Capture the cell that displays the provided text and extract its (X, Y) central coordinate. 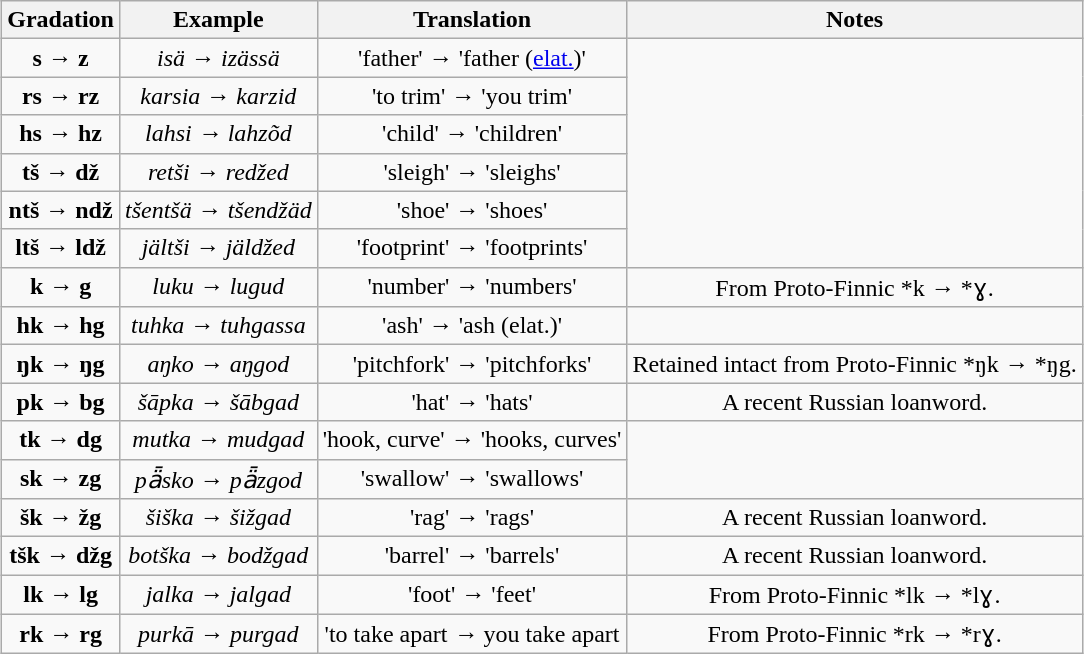
lk → lg (61, 595)
'father' → 'father (elat.)' (472, 58)
'to take apart → you take apart (472, 634)
ltš → ldž (61, 248)
retši → redžed (218, 172)
'rag' → 'rags' (472, 518)
'barrel' → 'barrels' (472, 556)
isä → izässä (218, 58)
'swallow' → 'swallows' (472, 479)
Retained intact from Proto-Finnic *ŋk → *ŋg. (854, 364)
From Proto-Finnic *k → *ɣ. (854, 287)
From Proto-Finnic *rk → *rɣ. (854, 634)
jalka → jalgad (218, 595)
'number' → 'numbers' (472, 287)
'shoe' → 'shoes' (472, 210)
'to trim' → 'you trim' (472, 96)
k → g (61, 287)
lahsi → lahzõd (218, 134)
Example (218, 20)
hs → hz (61, 134)
'sleigh' → 'sleighs' (472, 172)
tk → dg (61, 440)
ŋk → ŋg (61, 364)
šāpka → šābgad (218, 402)
mutka → mudgad (218, 440)
tšentšä → tšendžäd (218, 210)
hk → hg (61, 326)
'pitchfork' → 'pitchforks' (472, 364)
'child' → 'children' (472, 134)
'ash' → 'ash (elat.)' (472, 326)
šiška → šižgad (218, 518)
rk → rg (61, 634)
rs → rz (61, 96)
'hat' → 'hats' (472, 402)
pǟsko → pǟzgod (218, 479)
botška → bodžgad (218, 556)
'foot' → 'feet' (472, 595)
Notes (854, 20)
From Proto-Finnic *lk → *lɣ. (854, 595)
Translation (472, 20)
karsia → karzid (218, 96)
tš → dž (61, 172)
jältši → jäldžed (218, 248)
Gradation (61, 20)
purkā → purgad (218, 634)
'hook, curve' → 'hooks, curves' (472, 440)
sk → zg (61, 479)
tšk → džg (61, 556)
šk → žg (61, 518)
tuhka → tuhgassa (218, 326)
pk → bg (61, 402)
'footprint' → 'footprints' (472, 248)
s → z (61, 58)
ntš → ndž (61, 210)
luku → lugud (218, 287)
aŋko → aŋgod (218, 364)
